Extract the (x, y) coordinate from the center of the cell holding the provided text.  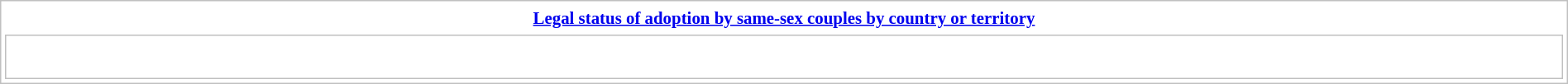
Legal status of adoption by same-sex couples by country or territory (784, 18)
